Return the (X, Y) coordinate for the center point of the cell that contains the specified text.  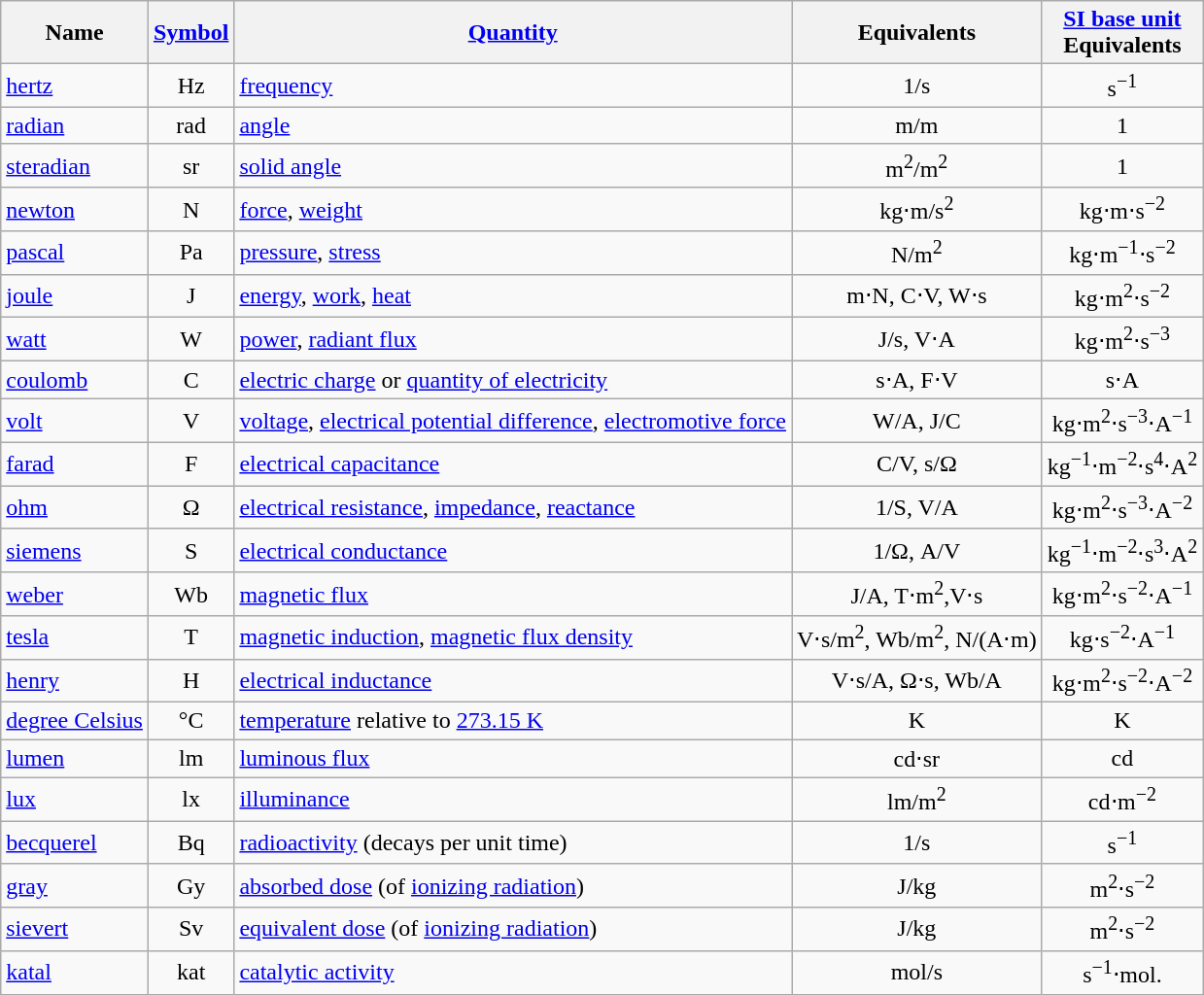
s−1⋅mol. (1122, 972)
C/V, s/Ω (917, 464)
rad (190, 125)
lm (190, 759)
sievert (75, 929)
Ω (190, 507)
watt (75, 340)
luminous flux (513, 759)
kg⋅m2⋅s−3 (1122, 340)
kat (190, 972)
Bq (190, 843)
H (190, 680)
V⋅s/m2, Wb/m2, N/(A⋅m) (917, 637)
cd⋅sr (917, 759)
lx (190, 799)
lumen (75, 759)
Quantity (513, 33)
SI base unitEquivalents (1122, 33)
T (190, 637)
pascal (75, 253)
katal (75, 972)
magnetic induction, magnetic flux density (513, 637)
V⋅s/A, Ω⋅s, Wb/A (917, 680)
cd⋅m−2 (1122, 799)
ohm (75, 507)
newton (75, 210)
equivalent dose (of ionizing radiation) (513, 929)
electrical resistance, impedance, reactance (513, 507)
electric charge or quantity of electricity (513, 380)
W (190, 340)
henry (75, 680)
W/A, J/C (917, 422)
voltage, electrical potential difference, electromotive force (513, 422)
Wb (190, 595)
1/S, V/A (917, 507)
Hz (190, 86)
J/s, V⋅A (917, 340)
gray (75, 886)
angle (513, 125)
Sv (190, 929)
C (190, 380)
kg⋅m2⋅s−2⋅A−2 (1122, 680)
kg⋅m2⋅s−3⋅A−2 (1122, 507)
S (190, 550)
kg−1⋅m−2⋅s4⋅A2 (1122, 464)
F (190, 464)
becquerel (75, 843)
kg⋅m2⋅s−3⋅A−1 (1122, 422)
J (190, 295)
Symbol (190, 33)
s⋅A (1122, 380)
electrical capacitance (513, 464)
absorbed dose (of ionizing radiation) (513, 886)
steradian (75, 165)
frequency (513, 86)
kg⋅m⋅s−2 (1122, 210)
solid angle (513, 165)
cd (1122, 759)
temperature relative to 273.15 K (513, 721)
farad (75, 464)
Name (75, 33)
mol/s (917, 972)
electrical conductance (513, 550)
degree Celsius (75, 721)
m2/m2 (917, 165)
m/m (917, 125)
joule (75, 295)
kg⋅m2⋅s−2⋅A−1 (1122, 595)
N (190, 210)
kg⋅m/s2 (917, 210)
magnetic flux (513, 595)
s⋅A, F⋅V (917, 380)
lm/m2 (917, 799)
radioactivity (decays per unit time) (513, 843)
m⋅N, C⋅V, W⋅s (917, 295)
power, radiant flux (513, 340)
siemens (75, 550)
Gy (190, 886)
pressure, stress (513, 253)
energy, work, heat (513, 295)
Equivalents (917, 33)
J/A, T⋅m2,V⋅s (917, 595)
illuminance (513, 799)
coulomb (75, 380)
catalytic activity (513, 972)
sr (190, 165)
kg⋅s−2⋅A−1 (1122, 637)
1/Ω, A/V (917, 550)
N/m2 (917, 253)
volt (75, 422)
kg−1⋅m−2⋅s3⋅A2 (1122, 550)
kg⋅m2⋅s−2 (1122, 295)
Pa (190, 253)
tesla (75, 637)
radian (75, 125)
V (190, 422)
electrical inductance (513, 680)
hertz (75, 86)
°C (190, 721)
force, weight (513, 210)
weber (75, 595)
lux (75, 799)
kg⋅m−1⋅s−2 (1122, 253)
